Return the (x, y) coordinate for the center point of the cell that contains the specified text.  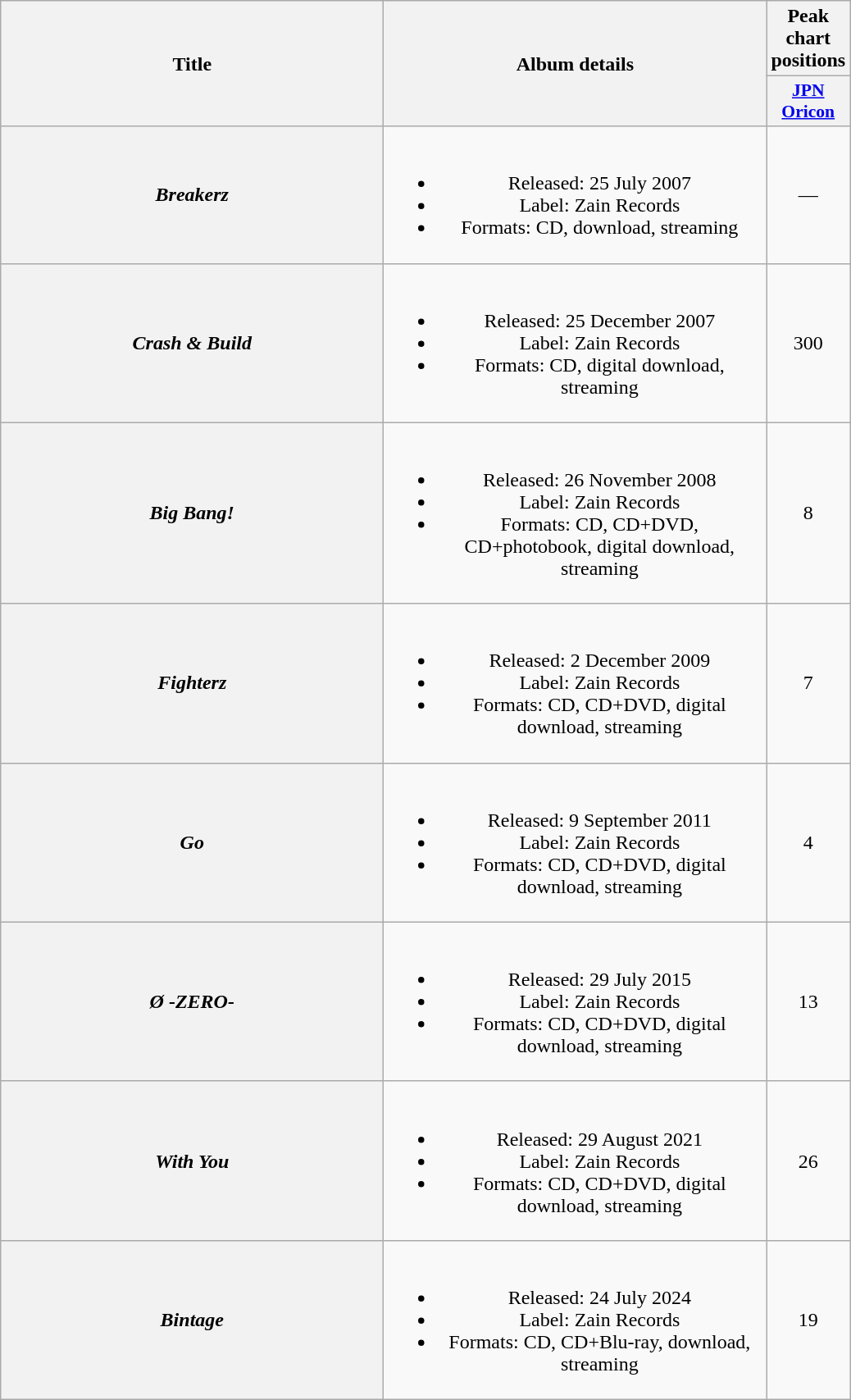
Bintage (192, 1320)
4 (808, 842)
8 (808, 513)
Released: 29 July 2015Label: Zain RecordsFormats: CD, CD+DVD, digital download, streaming (576, 1001)
Crash & Build (192, 343)
7 (808, 683)
Big Bang! (192, 513)
Fighterz (192, 683)
Ø -ZERO- (192, 1001)
Released: 24 July 2024Label: Zain RecordsFormats: CD, CD+Blu-ray, download, streaming (576, 1320)
Released: 25 July 2007Label: Zain RecordsFormats: CD, download, streaming (576, 195)
Released: 9 September 2011Label: Zain RecordsFormats: CD, CD+DVD, digital download, streaming (576, 842)
— (808, 195)
Peakchartpositions (808, 39)
Breakerz (192, 195)
Released: 26 November 2008Label: Zain RecordsFormats: CD, CD+DVD, CD+photobook, digital download, streaming (576, 513)
Released: 2 December 2009Label: Zain RecordsFormats: CD, CD+DVD, digital download, streaming (576, 683)
26 (808, 1161)
Title (192, 64)
300 (808, 343)
19 (808, 1320)
Released: 25 December 2007Label: Zain RecordsFormats: CD, digital download, streaming (576, 343)
13 (808, 1001)
JPNOricon (808, 102)
Album details (576, 64)
Released: 29 August 2021Label: Zain RecordsFormats: CD, CD+DVD, digital download, streaming (576, 1161)
With You (192, 1161)
Go (192, 842)
